Scan for the cell matching the given text and deliver its (x, y) coordinate at center. 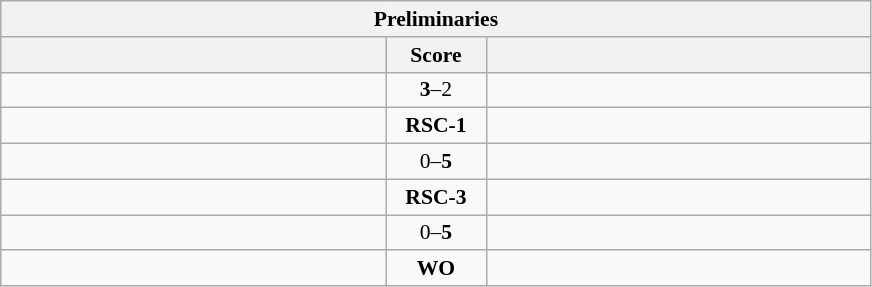
Preliminaries (436, 19)
RSC-1 (436, 126)
3–2 (436, 90)
RSC-3 (436, 197)
WO (436, 269)
Score (436, 55)
